Scan for the cell matching the given text and deliver its [x, y] coordinate at center. 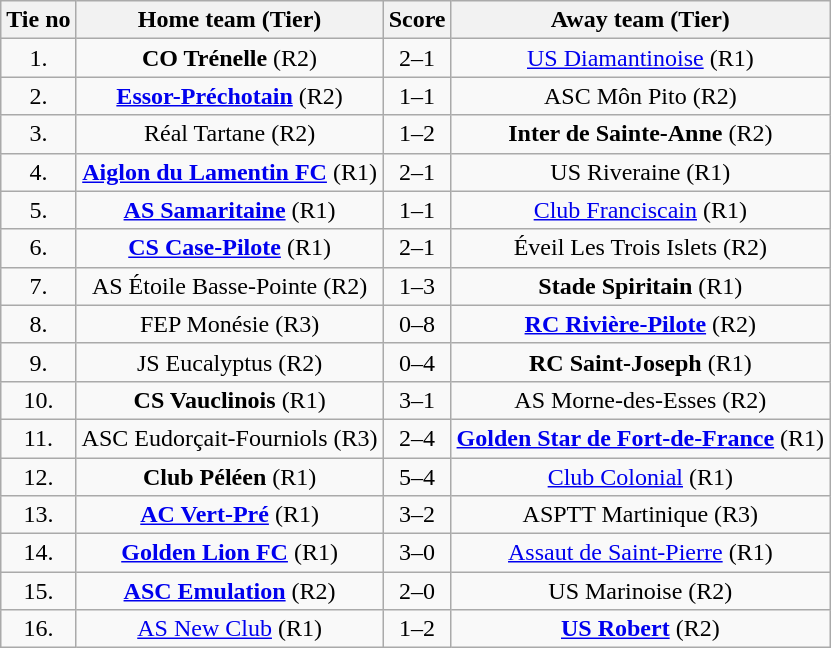
11. [38, 438]
US Diamantinoise (R1) [640, 58]
13. [38, 515]
3–0 [417, 553]
7. [38, 286]
Golden Star de Fort-de-France (R1) [640, 438]
AS Étoile Basse-Pointe (R2) [230, 286]
FEP Monésie (R3) [230, 324]
2. [38, 96]
ASC Emulation (R2) [230, 591]
Tie no [38, 20]
1–3 [417, 286]
0–4 [417, 362]
8. [38, 324]
3–1 [417, 400]
CO Trénelle (R2) [230, 58]
Club Colonial (R1) [640, 477]
Assaut de Saint-Pierre (R1) [640, 553]
5. [38, 210]
ASC Eudorçait-Fourniols (R3) [230, 438]
Aiglon du Lamentin FC (R1) [230, 172]
AS New Club (R1) [230, 629]
ASC Môn Pito (R2) [640, 96]
16. [38, 629]
Club Péléen (R1) [230, 477]
CS Case-Pilote (R1) [230, 248]
Away team (Tier) [640, 20]
12. [38, 477]
Inter de Sainte-Anne (R2) [640, 134]
Golden Lion FC (R1) [230, 553]
9. [38, 362]
RC Rivière-Pilote (R2) [640, 324]
Stade Spiritain (R1) [640, 286]
2–4 [417, 438]
RC Saint-Joseph (R1) [640, 362]
US Riveraine (R1) [640, 172]
3. [38, 134]
JS Eucalyptus (R2) [230, 362]
Réal Tartane (R2) [230, 134]
6. [38, 248]
10. [38, 400]
ASPTT Martinique (R3) [640, 515]
US Robert (R2) [640, 629]
15. [38, 591]
Score [417, 20]
14. [38, 553]
Club Franciscain (R1) [640, 210]
US Marinoise (R2) [640, 591]
AC Vert-Pré (R1) [230, 515]
AS Morne-des-Esses (R2) [640, 400]
AS Samaritaine (R1) [230, 210]
2–0 [417, 591]
CS Vauclinois (R1) [230, 400]
5–4 [417, 477]
Home team (Tier) [230, 20]
Essor-Préchotain (R2) [230, 96]
1. [38, 58]
3–2 [417, 515]
Éveil Les Trois Islets (R2) [640, 248]
0–8 [417, 324]
4. [38, 172]
